From the cell containing the given text, extract its center point as (X, Y) coordinate. 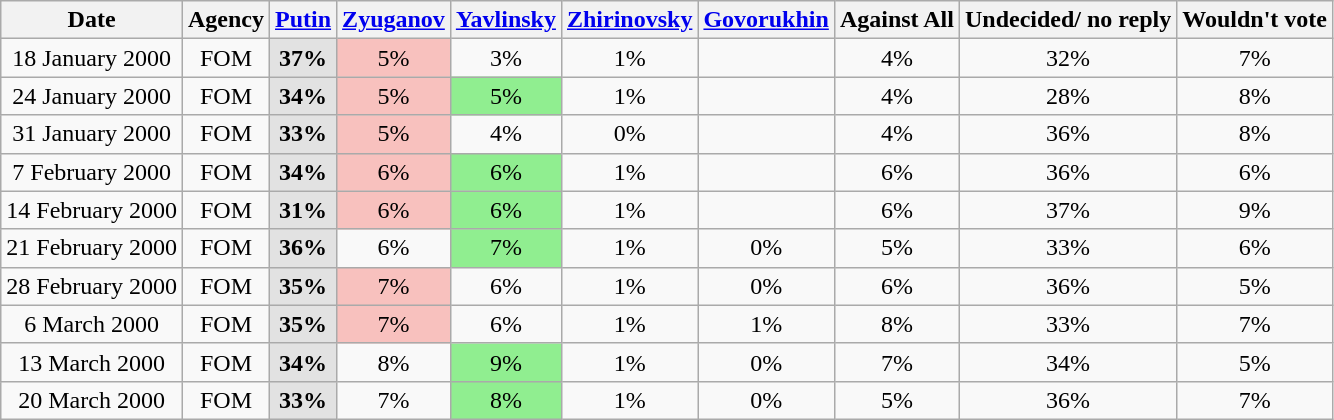
7 February 2000 (92, 172)
32% (1068, 58)
18 January 2000 (92, 58)
Zyuganov (394, 20)
21 February 2000 (92, 248)
28% (1068, 96)
31 January 2000 (92, 134)
Wouldn't vote (1255, 20)
Putin (304, 20)
Govorukhin (766, 20)
20 March 2000 (92, 400)
13 March 2000 (92, 362)
Agency (226, 20)
14 February 2000 (92, 210)
Date (92, 20)
Undecided/ no reply (1068, 20)
3% (506, 58)
24 January 2000 (92, 96)
Against All (896, 20)
Zhirinovsky (629, 20)
28 February 2000 (92, 286)
Yavlinsky (506, 20)
31% (304, 210)
6 March 2000 (92, 324)
